From the cell containing the given text, extract its center point as [x, y] coordinate. 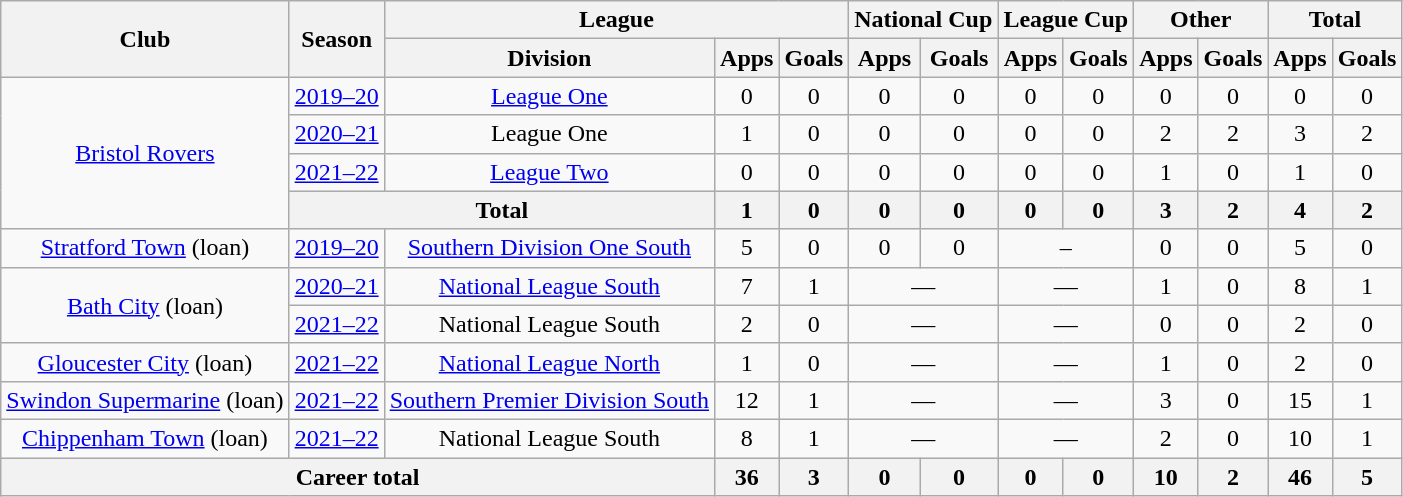
7 [747, 286]
League Two [549, 172]
Club [145, 39]
Southern Division One South [549, 248]
National Cup [924, 20]
Chippenham Town (loan) [145, 438]
National League North [549, 362]
15 [1300, 400]
League Cup [1066, 20]
Stratford Town (loan) [145, 248]
Season [336, 39]
Division [549, 58]
36 [747, 477]
12 [747, 400]
Southern Premier Division South [549, 400]
League [616, 20]
Gloucester City (loan) [145, 362]
4 [1300, 210]
Bath City (loan) [145, 305]
– [1066, 248]
Career total [358, 477]
Bristol Rovers [145, 153]
46 [1300, 477]
Other [1201, 20]
Swindon Supermarine (loan) [145, 400]
